Determine the [x, y] coordinate at the center of the cell enclosing the given text.  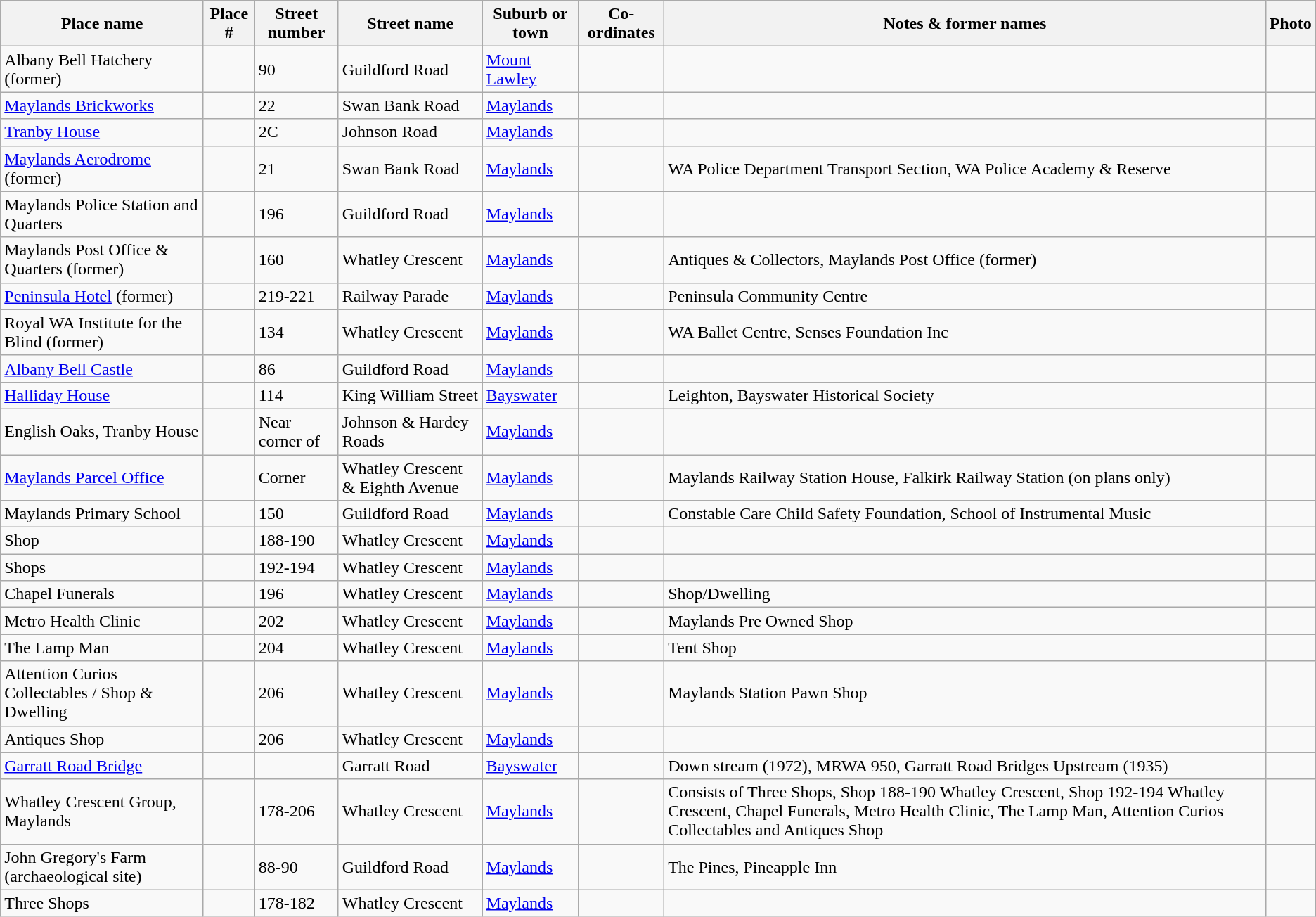
Maylands Parcel Office [103, 477]
134 [297, 332]
Shops [103, 567]
86 [297, 368]
WA Ballet Centre, Senses Foundation Inc [965, 332]
Antiques Shop [103, 739]
Garratt Road [411, 766]
Place # [229, 24]
Shop/Dwelling [965, 594]
Mount Lawley [530, 69]
WA Police Department Transport Section, WA Police Academy & Reserve [965, 169]
Co-ordinates [621, 24]
Garratt Road Bridge [103, 766]
Photo [1291, 24]
21 [297, 169]
Maylands Post Office & Quarters (former) [103, 260]
90 [297, 69]
Attention Curios Collectables / Shop & Dwelling [103, 693]
Whatley Crescent & Eighth Avenue [411, 477]
Tranby House [103, 132]
Whatley Crescent Group, Maylands [103, 812]
The Pines, Pineapple Inn [965, 866]
Royal WA Institute for the Blind (former) [103, 332]
Maylands Railway Station House, Falkirk Railway Station (on plans only) [965, 477]
Peninsula Community Centre [965, 296]
Place name [103, 24]
Notes & former names [965, 24]
Shop [103, 541]
Leighton, Bayswater Historical Society [965, 395]
Street name [411, 24]
88-90 [297, 866]
The Lamp Man [103, 648]
Suburb or town [530, 24]
Corner [297, 477]
Down stream (1972), MRWA 950, Garratt Road Bridges Upstream (1935) [965, 766]
150 [297, 514]
Street number [297, 24]
178-182 [297, 903]
Railway Parade [411, 296]
Near corner of [297, 432]
219-221 [297, 296]
Halliday House [103, 395]
204 [297, 648]
Tent Shop [965, 648]
Chapel Funerals [103, 594]
King William Street [411, 395]
178-206 [297, 812]
192-194 [297, 567]
John Gregory's Farm (archaeological site) [103, 866]
Albany Bell Castle [103, 368]
Maylands Aerodrome (former) [103, 169]
Albany Bell Hatchery (former) [103, 69]
Maylands Primary School [103, 514]
Johnson & Hardey Roads [411, 432]
Constable Care Child Safety Foundation, School of Instrumental Music [965, 514]
114 [297, 395]
Antiques & Collectors, Maylands Post Office (former) [965, 260]
English Oaks, Tranby House [103, 432]
Maylands Brickworks [103, 105]
22 [297, 105]
Maylands Pre Owned Shop [965, 621]
Maylands Police Station and Quarters [103, 214]
160 [297, 260]
Maylands Station Pawn Shop [965, 693]
188-190 [297, 541]
Johnson Road [411, 132]
Metro Health Clinic [103, 621]
202 [297, 621]
2C [297, 132]
Peninsula Hotel (former) [103, 296]
Three Shops [103, 903]
